Pinpoint the cell where the given text exists, returning its [x, y] midpoint coordinate. 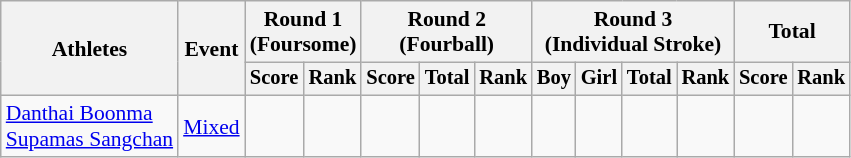
Round 2(Fourball) [446, 32]
Round 3(Individual Stroke) [633, 32]
Round 1(Foursome) [304, 32]
Danthai BoonmaSupamas Sangchan [90, 126]
Girl [599, 79]
Boy [554, 79]
Athletes [90, 48]
Event [211, 48]
Mixed [211, 126]
